Capture the cell that displays the provided text and extract its (x, y) central coordinate. 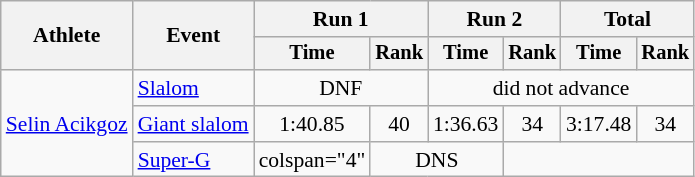
Event (194, 36)
Selin Acikgoz (67, 124)
Giant slalom (194, 124)
DNF (341, 88)
40 (399, 124)
did not advance (561, 88)
Run 2 (494, 19)
1:36.63 (466, 124)
Athlete (67, 36)
1:40.85 (312, 124)
Slalom (194, 88)
3:17.48 (598, 124)
Total (628, 19)
Run 1 (341, 19)
